Locate the cell with the specified text and output its (x, y) center coordinate. 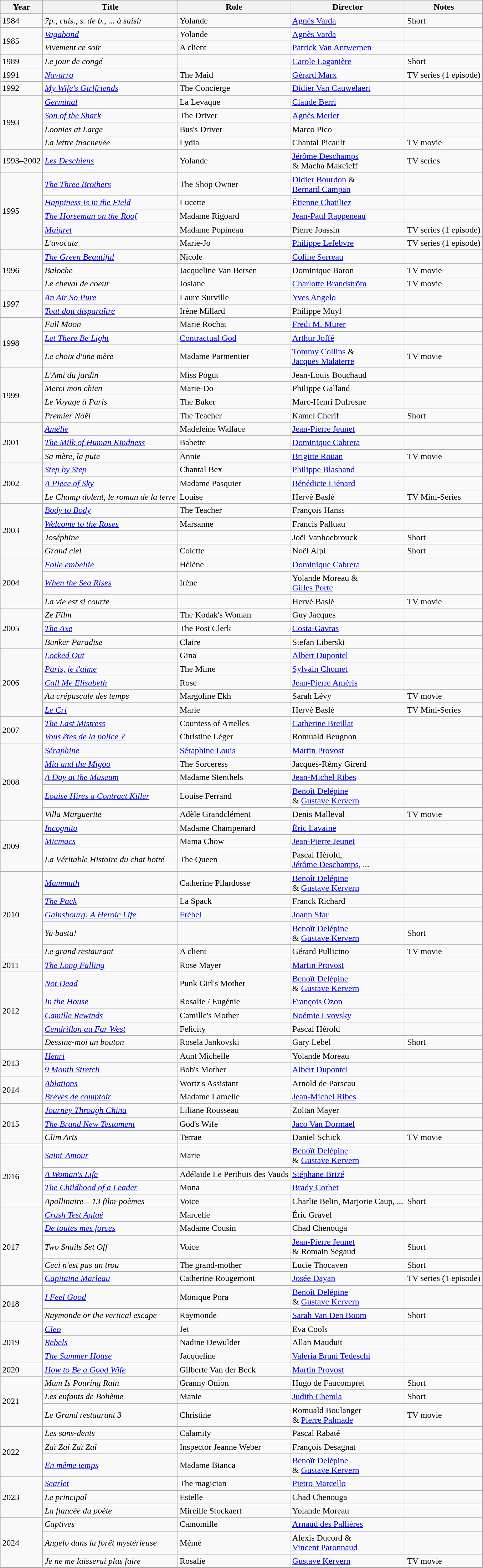
Rosalie / Eugénie (234, 1002)
The Summer House (111, 1356)
Loonies at Large (111, 129)
2013 (21, 1063)
Jet (234, 1329)
Le Cri (111, 710)
Francis Palluau (348, 524)
The Three Brothers (111, 184)
Judith Chemla (348, 1397)
The Horseman on the Roof (111, 216)
Wortz's Assistant (234, 1083)
2002 (21, 483)
Incognito (111, 828)
Fréhel (234, 915)
Not Dead (111, 984)
Didier Van Cauwelaert (348, 88)
Mum Is Pouring Rain (111, 1383)
Marie-Jo (234, 243)
Mammuth (111, 882)
When the Sea Rises (111, 583)
Role (234, 7)
Madame Pasquier (234, 483)
Mémé (234, 1543)
Marie Rochat (234, 324)
Je ne me laisserai plus faire (111, 1561)
The Last Mistress (111, 723)
Margoline Ekh (234, 696)
Zaï Zaï Zaï Zaï (111, 1447)
The grand-mother (234, 1265)
La Véritable Histoire du chat botté (111, 860)
The Green Beautiful (111, 257)
Gainsbourg: A Heroic Life (111, 915)
1995 (21, 211)
La vie est si courte (111, 601)
2024 (21, 1543)
La lettre inachevée (111, 142)
Stéphane Brizé (348, 1174)
Didier Bourdon & Bernard Campan (348, 184)
Denis Malleval (348, 814)
Manie (234, 1397)
Le Voyage à Paris (111, 402)
Sarah Lévy (348, 696)
Monique Pora (234, 1297)
Charlie Belin, Marjorie Caup, ... (348, 1201)
Journey Through China (111, 1110)
François Hanss (348, 510)
An Air So Pure (111, 297)
Philippe Blasband (348, 470)
Felicity (234, 1029)
Marco Pico (348, 129)
Laure Surville (234, 297)
Ya basta! (111, 933)
Chantal Picault (348, 142)
Adèle Grandclément (234, 814)
Gérard Pullicino (348, 952)
Tommy Collins & Jacques Malaterre (348, 356)
1985 (21, 41)
2001 (21, 443)
Rebels (111, 1342)
Nadine Dewulder (234, 1342)
Full Moon (111, 324)
Lydia (234, 142)
1992 (21, 88)
The Queen (234, 860)
Sarah Van Den Boom (348, 1315)
Ze Film (111, 615)
Stefan Liberski (348, 642)
2021 (21, 1402)
The Mime (234, 669)
François Desagnat (348, 1447)
Brèves de comptoir (111, 1096)
Le jour de congé (111, 61)
Estelle (234, 1497)
The Driver (234, 115)
2016 (21, 1176)
Jean-Louis Bouchaud (348, 375)
Josiane (234, 284)
Costa-Gavras (348, 628)
Marc-Henri Dufresne (348, 402)
Ablations (111, 1083)
Le Champ dolent, le roman de la terre (111, 497)
2005 (21, 628)
Call Me Elisabeth (111, 683)
En même temps (111, 1465)
Coline Serreau (348, 257)
Pascal Rabaté (348, 1433)
Raymonde or the vertical escape (111, 1315)
2009 (21, 846)
Carole Laganière (348, 61)
Lucie Thocaven (348, 1265)
Le cheval de coeur (111, 284)
Year (21, 7)
1984 (21, 21)
Louise (234, 497)
Sylvain Chomet (348, 669)
Amélie (111, 429)
Philippe Muyl (348, 311)
Séraphine (111, 750)
Gustave Kervern (348, 1561)
2007 (21, 730)
Jérôme Deschamps & Macha Makeïeff (348, 161)
Les Deschiens (111, 161)
Zoltan Mayer (348, 1110)
Marsanne (234, 524)
Aunt Michelle (234, 1056)
Angelo dans la forêt mystérieuse (111, 1543)
1993–2002 (21, 161)
Hugo de Faucompret (348, 1383)
2022 (21, 1452)
Maigret (111, 230)
L'Ami du jardin (111, 375)
Josée Dayan (348, 1278)
Director (348, 7)
Contractual God (234, 338)
Vous êtes de la police ? (111, 737)
Locked Out (111, 656)
How to Be a Good Wife (111, 1369)
Granny Onion (234, 1383)
Irène (234, 583)
Madeleine Wallace (234, 429)
The Post Clerk (234, 628)
Claude Berri (348, 102)
Crash Test Aglaé (111, 1215)
Mona (234, 1188)
1991 (21, 75)
Gérard Marx (348, 75)
La fiancée du poète (111, 1511)
Mia and the Migoo (111, 764)
Éric Lavaine (348, 828)
The Shop Owner (234, 184)
TV series (444, 161)
The Long Falling (111, 965)
Arthur Joffé (348, 338)
1993 (21, 122)
Camomille (234, 1524)
9 Month Stretch (111, 1069)
2008 (21, 782)
Allan Mauduit (348, 1342)
The magician (234, 1484)
God's Wife (234, 1124)
The Kodak's Woman (234, 615)
Dominique Baron (348, 270)
Jean-Pierre Améris (348, 683)
Chantal Bex (234, 470)
The Childhood of a Leader (111, 1188)
Cleo (111, 1329)
In the House (111, 1002)
Le grand restaurant (111, 952)
Christine (234, 1415)
The Milk of Human Kindness (111, 443)
2019 (21, 1342)
Kamel Cherif (348, 416)
Arnaud des Pallières (348, 1524)
Patrick Van Antwerpen (348, 48)
A Piece of Sky (111, 483)
Punk Girl's Mother (234, 984)
Premier Noël (111, 416)
Scarlet (111, 1484)
Clim Arts (111, 1137)
Madame Popineau (234, 230)
Step by Step (111, 470)
Madame Parmentier (234, 356)
Yves Angelo (348, 297)
Baloche (111, 270)
Happiness Is in the Field (111, 203)
Miss Pogut (234, 375)
Le principal (111, 1497)
Villa Marguerite (111, 814)
Mama Chow (234, 841)
Gina (234, 656)
Catherine Rougemont (234, 1278)
Les sans-dents (111, 1433)
Jacques-Rémy Girerd (348, 764)
Terrae (234, 1137)
Captives (111, 1524)
Cendrillon au Far West (111, 1029)
Bus's Driver (234, 129)
De toutes mes forces (111, 1228)
1998 (21, 343)
Alexis Ducord & Vincent Paronnaud (348, 1543)
Louise Ferrand (234, 796)
Noël Alpi (348, 551)
Apollinaire – 13 film-poèmes (111, 1201)
Gilberte Van der Beck (234, 1369)
Let There Be Light (111, 338)
Joann Sfar (348, 915)
The Pack (111, 901)
Philippe Galland (348, 388)
Au crépuscule des temps (111, 696)
Navarro (111, 75)
Les enfants de Bohème (111, 1397)
Guy Jacques (348, 615)
Annie (234, 456)
Grand ciel (111, 551)
Jaco Van Dormael (348, 1124)
Jean-Paul Rappeneau (348, 216)
Nicole (234, 257)
Madame Cousin (234, 1228)
Vivement ce soir (111, 48)
Dessine-moi un bouton (111, 1042)
Babette (234, 443)
Madame Stenthels (234, 777)
Pascal Hérold, Jérôme Deschamps, ... (348, 860)
Hélène (234, 564)
Daniel Schick (348, 1137)
Catherine Pilardosse (234, 882)
1999 (21, 395)
Colette (234, 551)
Raymonde (234, 1315)
Brady Corbet (348, 1188)
Notes (444, 7)
1996 (21, 270)
Joséphine (111, 537)
Jean-Pierre Jeunet & Romain Segaud (348, 1246)
Rose (234, 683)
Bunker Paradise (111, 642)
Micmacs (111, 841)
Marcelle (234, 1215)
Noémie Lvovsky (348, 1015)
Inspector Jeanne Weber (234, 1447)
Charlotte Brandström (348, 284)
Paris, je t'aime (111, 669)
2018 (21, 1303)
2010 (21, 915)
2003 (21, 531)
Madame Bianca (234, 1465)
Lucette (234, 203)
Eva Cools (348, 1329)
Adélaïde Le Perthuis des Vauds (234, 1174)
Jacqueline Van Bersen (234, 270)
Bénédicte Liénard (348, 483)
Camille Rewinds (111, 1015)
Pietro Marcello (348, 1484)
The Brand New Testament (111, 1124)
2017 (21, 1246)
Rose Mayer (234, 965)
2011 (21, 965)
Ceci n'est pas un trou (111, 1265)
The Axe (111, 628)
The Baker (234, 402)
Madame Rigoard (234, 216)
Agnès Merlet (348, 115)
Yolande Moreau & Gilles Porte (348, 583)
Son of the Shark (111, 115)
The Sorceress (234, 764)
Louise Hires a Contract Killer (111, 796)
Camille's Mother (234, 1015)
Le choix d'une mère (111, 356)
Le Grand restaurant 3 (111, 1415)
Irène Millard (234, 311)
I Feel Good (111, 1297)
2015 (21, 1124)
Two Snails Set Off (111, 1246)
Marie-Do (234, 388)
Philippe Lefebvre (348, 243)
My Wife's Girlfriends (111, 88)
Jacqueline (234, 1356)
A Woman's Life (111, 1174)
Séraphine Louis (234, 750)
Catherine Breillat (348, 723)
A Day at the Museum (111, 777)
Tout doit disparaître (111, 311)
Merci mon chien (111, 388)
Sa mère, la pute (111, 456)
Romuald Boulanger & Pierre Palmade (348, 1415)
7p., cuis., s. de b., ... à saisir (111, 21)
2014 (21, 1090)
2020 (21, 1369)
1989 (21, 61)
Folle embellie (111, 564)
The Maid (234, 75)
Christine Léger (234, 737)
Welcome to the Roses (111, 524)
Brigitte Roüan (348, 456)
1997 (21, 304)
Saint-Amour (111, 1156)
2004 (21, 583)
Bob's Mother (234, 1069)
Countess of Artelles (234, 723)
François Ozon (348, 1002)
Pierre Joassin (348, 230)
La Levaque (234, 102)
Franck Richard (348, 901)
Germinal (111, 102)
Rosela Jankovski (234, 1042)
Body to Body (111, 510)
2012 (21, 1011)
Rosalie (234, 1561)
Vagabond (111, 34)
Gary Lebel (348, 1042)
Liliane Rousseau (234, 1110)
Fredi M. Murer (348, 324)
Romuald Beugnon (348, 737)
L'avocate (111, 243)
Pascal Hérold (348, 1029)
Henri (111, 1056)
La Spack (234, 901)
Arnold de Parscau (348, 1083)
2006 (21, 683)
Capitaine Marleau (111, 1278)
Claire (234, 642)
Étienne Chatiliez (348, 203)
Valeria Bruni Tedeschi (348, 1356)
The Concierge (234, 88)
Éric Gravel (348, 1215)
Calamity (234, 1433)
Mireille Stockaert (234, 1511)
2023 (21, 1497)
Joël Vanhoebrouck (348, 537)
Madame Champenard (234, 828)
Madame Lamelle (234, 1096)
Title (111, 7)
